For the text-containing cell, return its midpoint in (x, y) coordinate format. 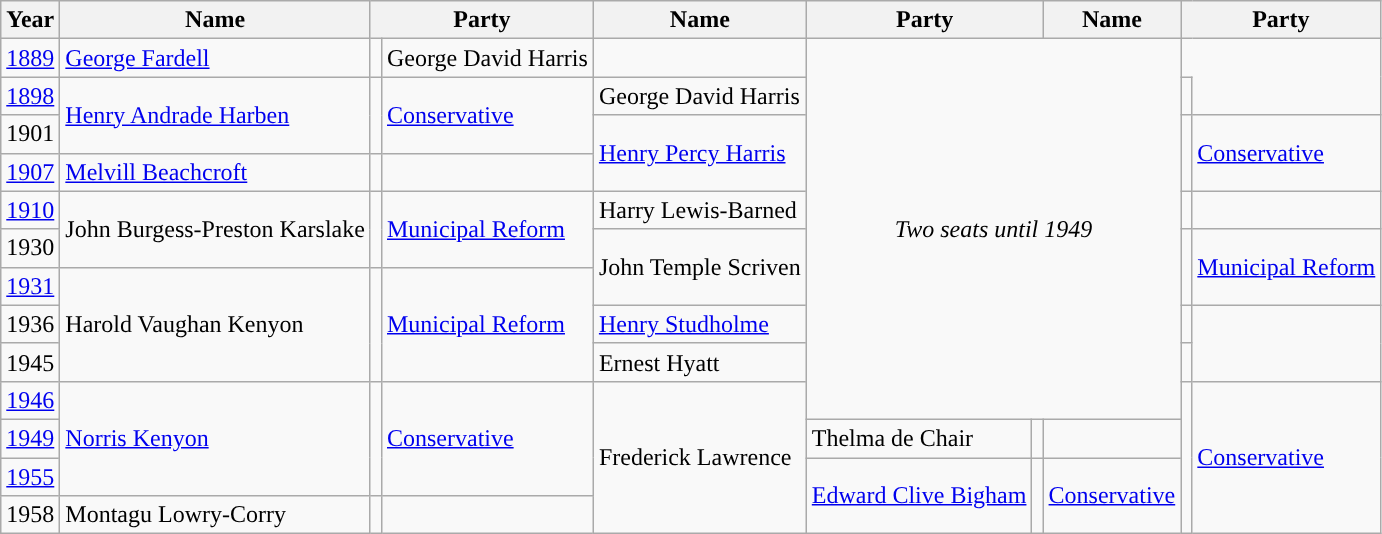
Montagu Lowry-Corry (216, 515)
Edward Clive Bigham (919, 496)
Ernest Hyatt (700, 362)
John Temple Scriven (700, 267)
Henry Andrade Harben (216, 115)
1931 (30, 286)
1958 (30, 515)
Melvill Beachcroft (216, 172)
1949 (30, 438)
Frederick Lawrence (700, 457)
Thelma de Chair (919, 438)
Harold Vaughan Kenyon (216, 324)
1945 (30, 362)
Harry Lewis-Barned (700, 210)
1946 (30, 400)
Norris Kenyon (216, 438)
George Fardell (216, 58)
Two seats until 1949 (993, 230)
1907 (30, 172)
1889 (30, 58)
1901 (30, 134)
1910 (30, 210)
John Burgess-Preston Karslake (216, 229)
1936 (30, 324)
Henry Percy Harris (700, 153)
Henry Studholme (700, 324)
1930 (30, 248)
1955 (30, 477)
Year (30, 20)
1898 (30, 96)
